Pinpoint the cell where the given text exists, returning its [X, Y] midpoint coordinate. 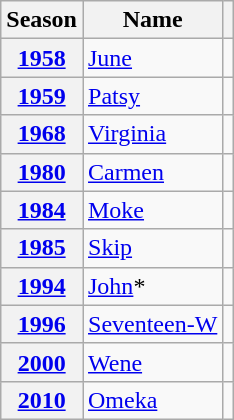
Patsy [152, 96]
Season [42, 20]
June [152, 58]
2000 [42, 362]
1984 [42, 210]
1959 [42, 96]
Moke [152, 210]
2010 [42, 400]
1968 [42, 134]
1994 [42, 286]
Virginia [152, 134]
1958 [42, 58]
John* [152, 286]
Wene [152, 362]
1985 [42, 248]
1980 [42, 172]
Skip [152, 248]
Seventeen-W [152, 324]
1996 [42, 324]
Name [152, 20]
Omeka [152, 400]
Carmen [152, 172]
